For the text-containing cell, return its midpoint in [x, y] coordinate format. 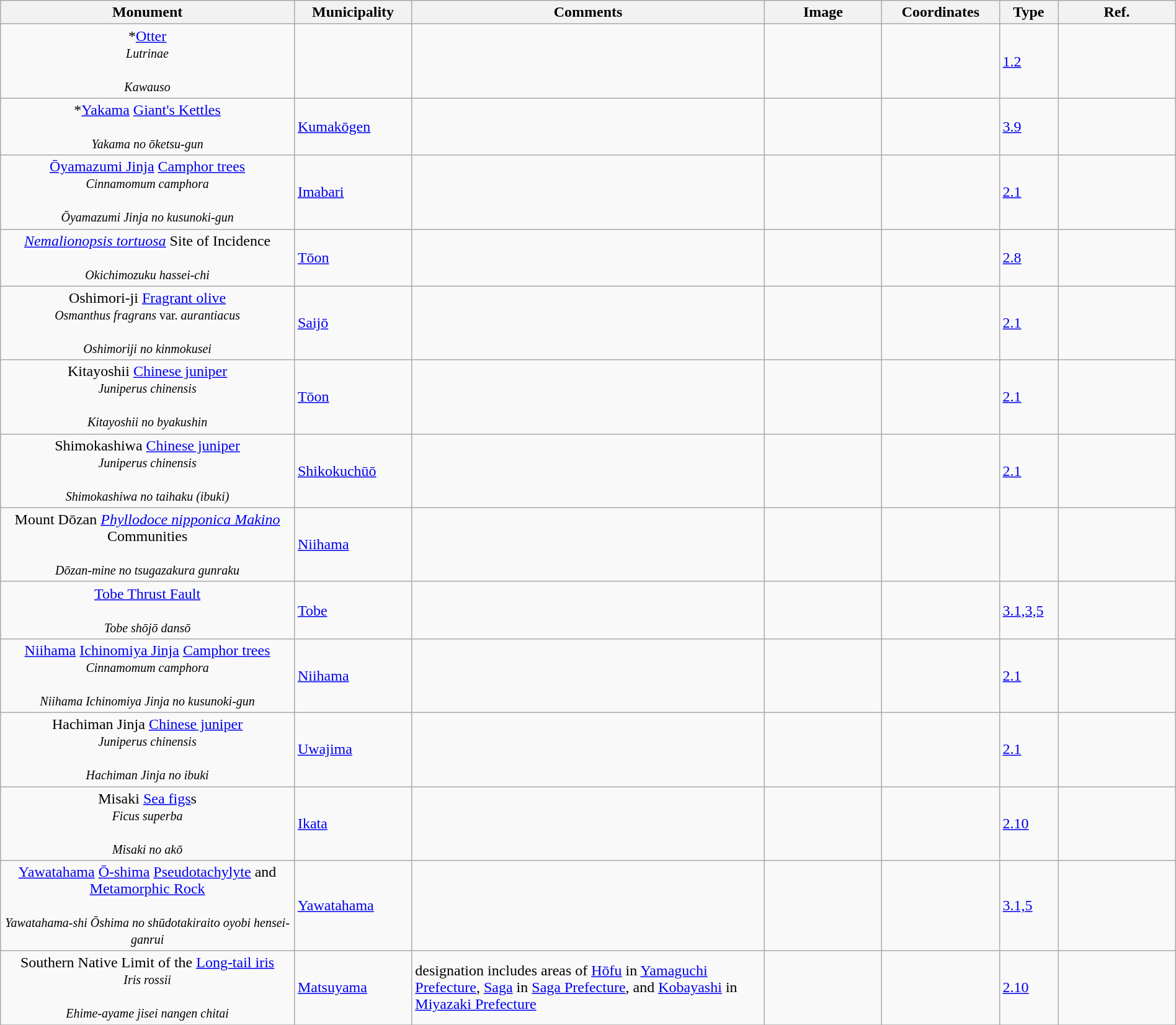
Municipality [352, 12]
Southern Native Limit of the Long-tail irisIris rossiiEhime-ayame jisei nangen chitai [148, 988]
Uwajima [352, 750]
Comments [588, 12]
Misaki Sea figssFicus superbaMisaki no akō [148, 824]
Image [822, 12]
Tobe Thrust FaultTobe shōjō dansō [148, 610]
Ōyamazumi Jinja Camphor treesCinnamomum camphoraŌyamazumi Jinja no kusunoki-gun [148, 192]
3.1,5 [1028, 906]
*Yakama Giant's KettlesYakama no ōketsu-gun [148, 127]
Type [1028, 12]
Kumakōgen [352, 127]
Shikokuchūō [352, 470]
Mount Dōzan Phyllodoce nipponica Makino CommunitiesDōzan-mine no tsugazakura gunraku [148, 545]
Hachiman Jinja Chinese juniperJuniperus chinensisHachiman Jinja no ibuki [148, 750]
Saijō [352, 323]
designation includes areas of Hōfu in Yamaguchi Prefecture, Saga in Saga Prefecture, and Kobayashi in Miyazaki Prefecture [588, 988]
Ikata [352, 824]
Ref. [1116, 12]
Nemalionopsis tortuosa Site of IncidenceOkichimozuku hassei-chi [148, 257]
Tobe [352, 610]
Imabari [352, 192]
Monument [148, 12]
Yawatahama Ō-shima Pseudotachylyte and Metamorphic RockYawatahama-shi Ōshima no shūdotakiraito oyobi hensei-ganrui [148, 906]
Kitayoshii Chinese juniperJuniperus chinensisKitayoshii no byakushin [148, 397]
*OtterLutrinaeKawauso [148, 61]
2.8 [1028, 257]
3.1,3,5 [1028, 610]
Shimokashiwa Chinese juniperJuniperus chinensisShimokashiwa no taihaku (ibuki) [148, 470]
Coordinates [940, 12]
Matsuyama [352, 988]
Niihama Ichinomiya Jinja Camphor treesCinnamomum camphoraNiihama Ichinomiya Jinja no kusunoki-gun [148, 675]
1.2 [1028, 61]
3.9 [1028, 127]
Oshimori-ji Fragrant oliveOsmanthus fragrans var. aurantiacusOshimoriji no kinmokusei [148, 323]
Yawatahama [352, 906]
